For the text-containing cell, return its midpoint in (X, Y) coordinate format. 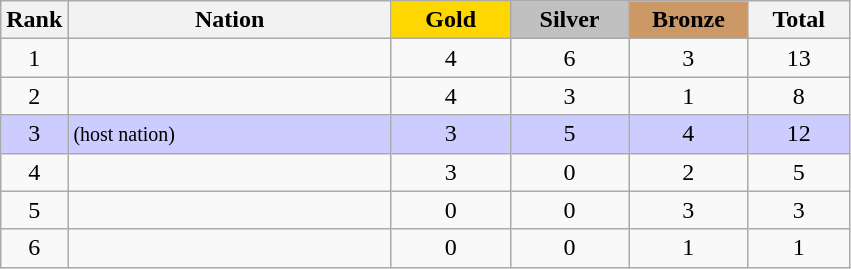
Total (799, 20)
8 (799, 96)
Gold (450, 20)
12 (799, 134)
(host nation) (230, 134)
Silver (570, 20)
13 (799, 58)
Rank (34, 20)
Nation (230, 20)
Bronze (688, 20)
